Pinpoint the cell where the given text exists, returning its [x, y] midpoint coordinate. 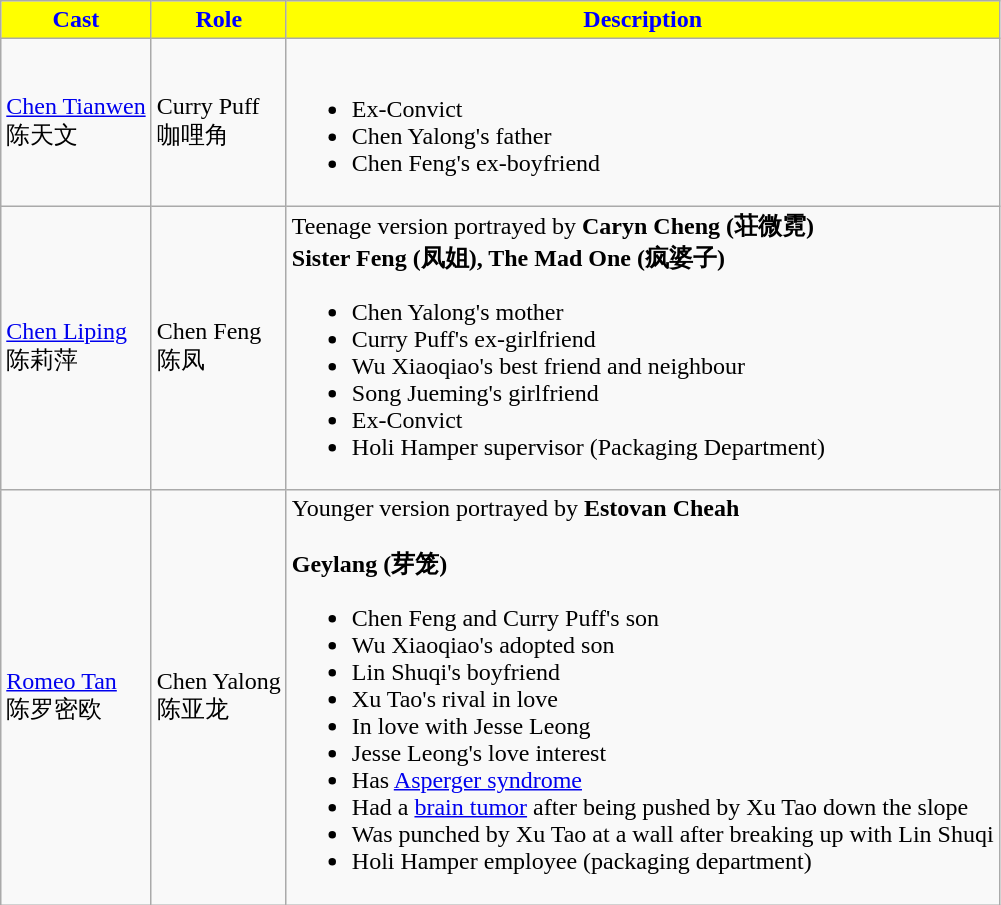
Cast [76, 20]
Role [218, 20]
Chen Yalong 陈亚龙 [218, 698]
Chen Liping 陈莉萍 [76, 348]
Romeo Tan 陈罗密欧 [76, 698]
Chen Feng 陈凤 [218, 348]
Description [642, 20]
Chen Tianwen 陈天文 [76, 122]
Ex-ConvictChen Yalong's fatherChen Feng's ex-boyfriend [642, 122]
Curry Puff 咖哩角 [218, 122]
